Return (X, Y) of the center of cell containing provided text 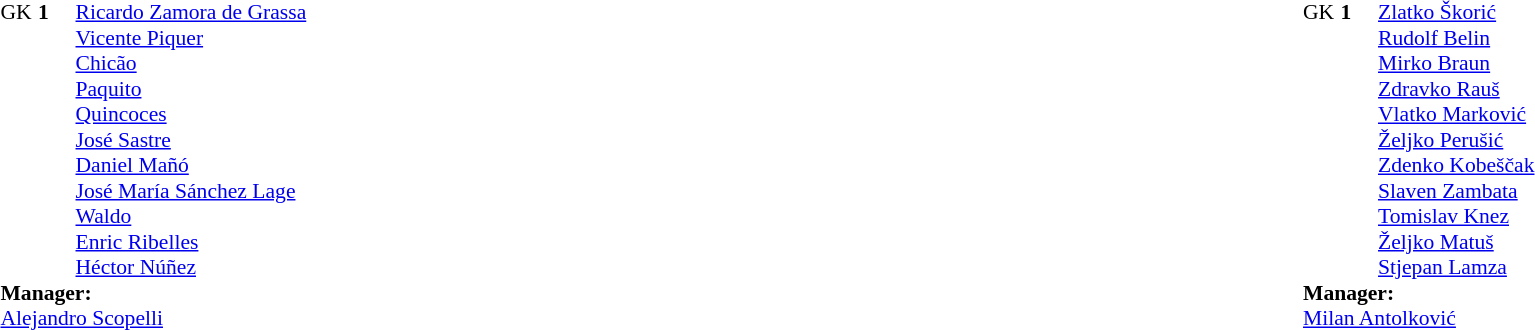
Enric Ribelles (192, 242)
Paquito (192, 89)
Vlatko Marković (1456, 115)
Waldo (192, 217)
Stjepan Lamza (1456, 267)
Héctor Núñez (192, 267)
Vicente Piquer (192, 38)
José María Sánchez Lage (192, 191)
Željko Perušić (1456, 140)
Željko Matuš (1456, 242)
Ricardo Zamora de Grassa (192, 13)
Rudolf Belin (1456, 38)
Slaven Zambata (1456, 191)
Chicão (192, 63)
Mirko Braun (1456, 63)
José Sastre (192, 140)
Quincoces (192, 115)
Daniel Mañó (192, 165)
Zdravko Rauš (1456, 89)
Tomislav Knez (1456, 217)
Zlatko Škorić (1456, 13)
Zdenko Kobeščak (1456, 165)
